Search for the cell housing the specified text and yield its (x, y) center coordinate. 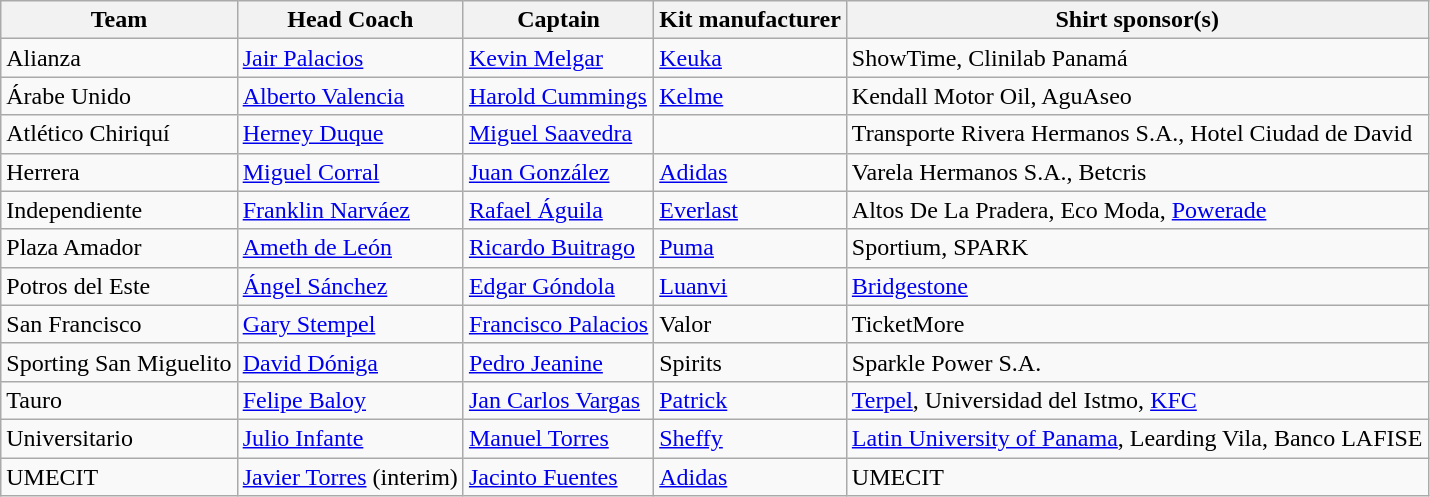
Rafael Águila (558, 210)
Juan González (558, 172)
Gary Stempel (350, 324)
Jacinto Fuentes (558, 477)
Valor (750, 324)
Miguel Corral (350, 172)
Pedro Jeanine (558, 362)
Alberto Valencia (350, 96)
Keuka (750, 58)
Altos De La Pradera, Eco Moda, Powerade (1137, 210)
Edgar Góndola (558, 286)
Latin University of Panama, Learding Vila, Banco LAFISE (1137, 438)
Kevin Melgar (558, 58)
Terpel, Universidad del Istmo, KFC (1137, 400)
Kelme (750, 96)
Everlast (750, 210)
Atlético Chiriquí (119, 134)
Harold Cummings (558, 96)
Ángel Sánchez (350, 286)
Kendall Motor Oil, AguAseo (1137, 96)
Captain (558, 20)
Luanvi (750, 286)
Manuel Torres (558, 438)
Bridgestone (1137, 286)
Shirt sponsor(s) (1137, 20)
Kit manufacturer (750, 20)
San Francisco (119, 324)
Sparkle Power S.A. (1137, 362)
Universitario (119, 438)
Sporting San Miguelito (119, 362)
Patrick (750, 400)
Herney Duque (350, 134)
Team (119, 20)
Jan Carlos Vargas (558, 400)
Javier Torres (interim) (350, 477)
Transporte Rivera Hermanos S.A., Hotel Ciudad de David (1137, 134)
Alianza (119, 58)
Independiente (119, 210)
Ameth de León (350, 248)
Julio Infante (350, 438)
ShowTime, Clinilab Panamá (1137, 58)
Felipe Baloy (350, 400)
Spirits (750, 362)
Potros del Este (119, 286)
Francisco Palacios (558, 324)
Miguel Saavedra (558, 134)
Tauro (119, 400)
Árabe Unido (119, 96)
Puma (750, 248)
Franklin Narváez (350, 210)
Varela Hermanos S.A., Betcris (1137, 172)
TicketMore (1137, 324)
Jair Palacios (350, 58)
Head Coach (350, 20)
Plaza Amador (119, 248)
Sportium, SPARK (1137, 248)
Sheffy (750, 438)
David Dóniga (350, 362)
Ricardo Buitrago (558, 248)
Herrera (119, 172)
